Scan for the cell matching the given text and deliver its (x, y) coordinate at center. 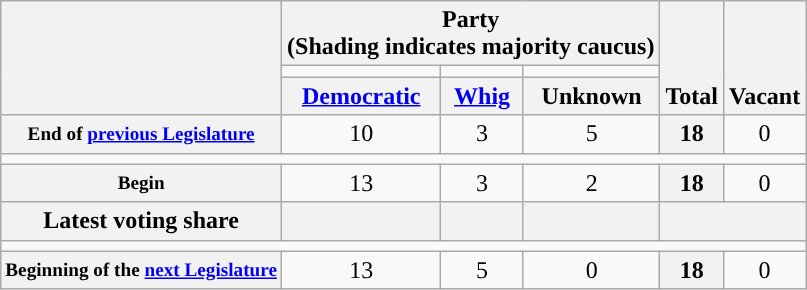
Total (692, 58)
Begin (142, 183)
Whig (482, 96)
Unknown (592, 96)
2 (592, 183)
Party (Shading indicates majority caucus) (471, 34)
Vacant (764, 58)
10 (362, 134)
Beginning of the next Legislature (142, 270)
Democratic (362, 96)
End of previous Legislature (142, 134)
Latest voting share (142, 221)
